Determine the [x, y] coordinate at the center of the cell enclosing the given text.  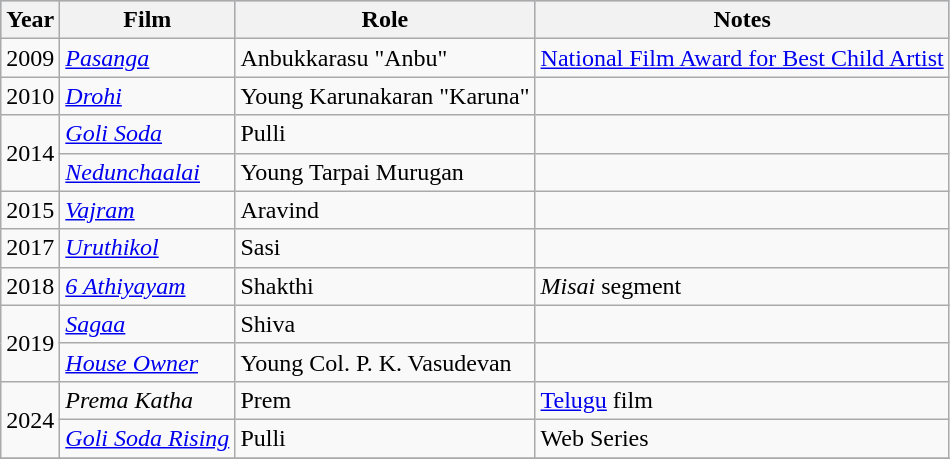
Young Karunakaran "Karuna" [385, 96]
Pasanga [148, 58]
2017 [30, 248]
Sagaa [148, 324]
Shiva [385, 324]
2015 [30, 210]
Role [385, 20]
Vajram [148, 210]
Uruthikol [148, 248]
Web Series [742, 438]
2014 [30, 153]
Drohi [148, 96]
Anbukkarasu "Anbu" [385, 58]
Aravind [385, 210]
Goli Soda Rising [148, 438]
Notes [742, 20]
2019 [30, 343]
6 Athiyayam [148, 286]
Prem [385, 400]
Film [148, 20]
2009 [30, 58]
Shakthi [385, 286]
Sasi [385, 248]
National Film Award for Best Child Artist [742, 58]
Year [30, 20]
House Owner [148, 362]
Young Tarpai Murugan [385, 172]
Telugu film [742, 400]
Nedunchaalai [148, 172]
2018 [30, 286]
2010 [30, 96]
Misai segment [742, 286]
Goli Soda [148, 134]
Prema Katha [148, 400]
Young Col. P. K. Vasudevan [385, 362]
2024 [30, 419]
